Detect which cell encompasses the target text, then output its [x, y] center coordinate. 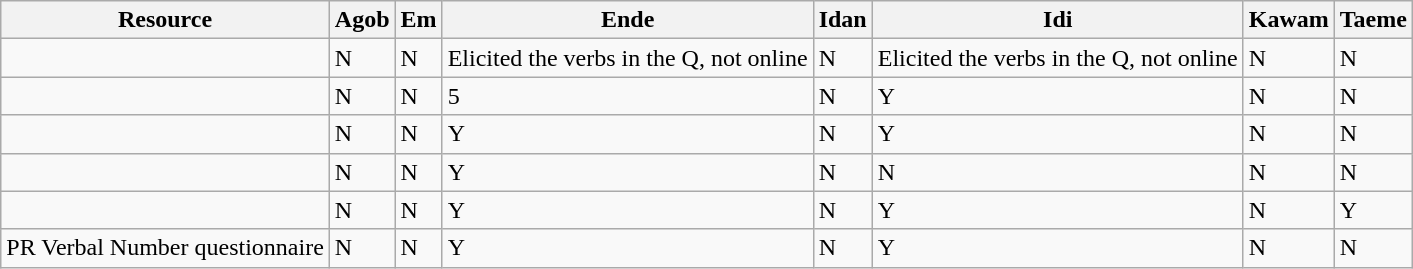
Resource [166, 20]
Em [418, 20]
PR Verbal Number questionnaire [166, 248]
Taeme [1373, 20]
5 [628, 96]
Agob [362, 20]
Ende [628, 20]
Idi [1058, 20]
Kawam [1288, 20]
Idan [842, 20]
